Search for the cell housing the specified text and yield its [x, y] center coordinate. 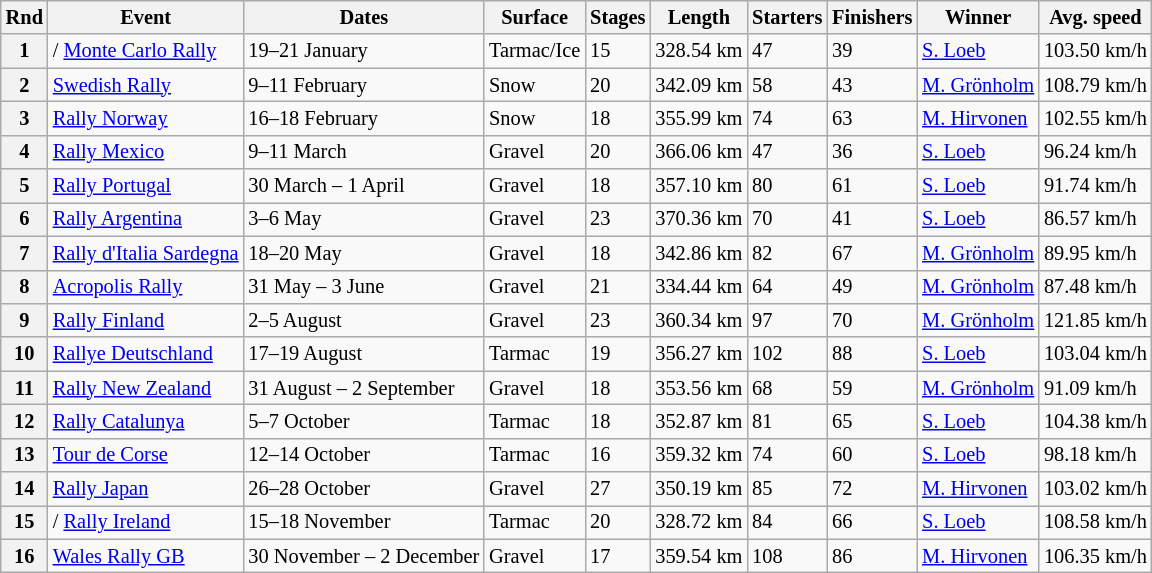
366.06 km [698, 152]
342.09 km [698, 85]
91.09 km/h [1096, 388]
Rally Portugal [146, 186]
72 [872, 489]
4 [24, 152]
Stages [618, 17]
17 [618, 556]
5–7 October [364, 421]
9–11 February [364, 85]
Starters [787, 17]
86 [872, 556]
12–14 October [364, 455]
Rally Mexico [146, 152]
66 [872, 522]
87.48 km/h [1096, 287]
16–18 February [364, 118]
7 [24, 253]
19 [618, 354]
Finishers [872, 17]
352.87 km [698, 421]
355.99 km [698, 118]
98.18 km/h [1096, 455]
Rally d'Italia Sardegna [146, 253]
/ Rally Ireland [146, 522]
84 [787, 522]
2 [24, 85]
9–11 March [364, 152]
Rnd [24, 17]
Event [146, 17]
Rally Japan [146, 489]
36 [872, 152]
Avg. speed [1096, 17]
81 [787, 421]
30 March – 1 April [364, 186]
Rally Finland [146, 320]
58 [787, 85]
103.02 km/h [1096, 489]
5 [24, 186]
106.35 km/h [1096, 556]
Wales Rally GB [146, 556]
10 [24, 354]
8 [24, 287]
82 [787, 253]
359.32 km [698, 455]
80 [787, 186]
3 [24, 118]
Rallye Deutschland [146, 354]
Winner [978, 17]
108.58 km/h [1096, 522]
43 [872, 85]
1 [24, 51]
6 [24, 219]
102 [787, 354]
121.85 km/h [1096, 320]
11 [24, 388]
356.27 km [698, 354]
15–18 November [364, 522]
Surface [534, 17]
342.86 km [698, 253]
Rally New Zealand [146, 388]
31 August – 2 September [364, 388]
27 [618, 489]
360.34 km [698, 320]
103.50 km/h [1096, 51]
370.36 km [698, 219]
328.72 km [698, 522]
350.19 km [698, 489]
41 [872, 219]
103.04 km/h [1096, 354]
97 [787, 320]
26–28 October [364, 489]
19–21 January [364, 51]
2–5 August [364, 320]
Tour de Corse [146, 455]
Rally Catalunya [146, 421]
86.57 km/h [1096, 219]
3–6 May [364, 219]
59 [872, 388]
18–20 May [364, 253]
/ Monte Carlo Rally [146, 51]
39 [872, 51]
64 [787, 287]
91.74 km/h [1096, 186]
108.79 km/h [1096, 85]
102.55 km/h [1096, 118]
65 [872, 421]
88 [872, 354]
Rally Argentina [146, 219]
Rally Norway [146, 118]
Tarmac/Ice [534, 51]
49 [872, 287]
30 November – 2 December [364, 556]
Dates [364, 17]
31 May – 3 June [364, 287]
104.38 km/h [1096, 421]
Length [698, 17]
9 [24, 320]
89.95 km/h [1096, 253]
334.44 km [698, 287]
108 [787, 556]
357.10 km [698, 186]
67 [872, 253]
96.24 km/h [1096, 152]
21 [618, 287]
13 [24, 455]
12 [24, 421]
359.54 km [698, 556]
17–19 August [364, 354]
Acropolis Rally [146, 287]
Swedish Rally [146, 85]
63 [872, 118]
61 [872, 186]
85 [787, 489]
60 [872, 455]
328.54 km [698, 51]
14 [24, 489]
68 [787, 388]
353.56 km [698, 388]
